For the text-containing cell, return its midpoint in (x, y) coordinate format. 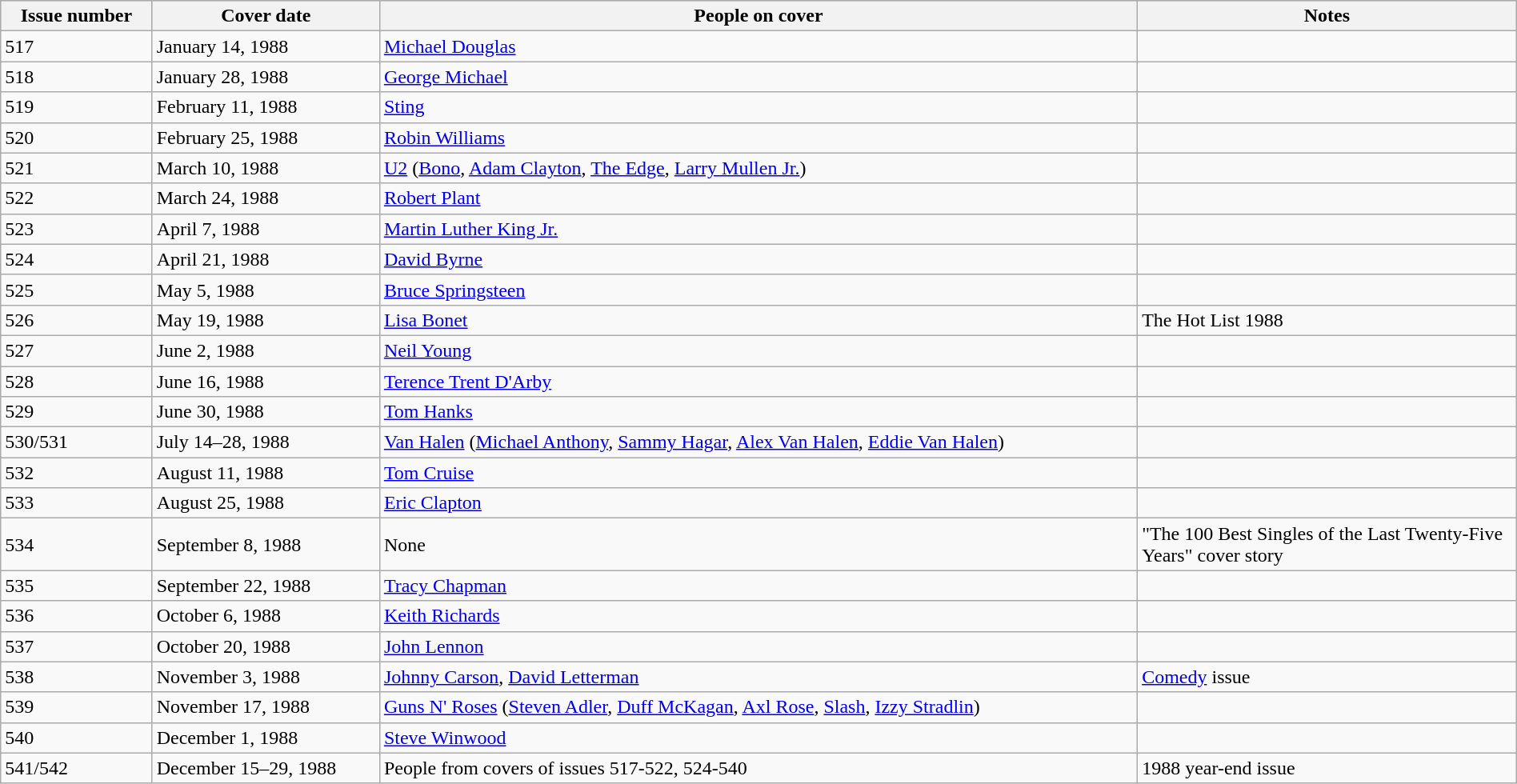
Terence Trent D'Arby (758, 382)
519 (77, 107)
523 (77, 229)
January 14, 1988 (266, 46)
Eric Clapton (758, 503)
Van Halen (Michael Anthony, Sammy Hagar, Alex Van Halen, Eddie Van Halen) (758, 442)
October 6, 1988 (266, 616)
529 (77, 412)
David Byrne (758, 259)
August 11, 1988 (266, 473)
U2 (Bono, Adam Clayton, The Edge, Larry Mullen Jr.) (758, 168)
August 25, 1988 (266, 503)
May 19, 1988 (266, 320)
Steve Winwood (758, 738)
522 (77, 198)
Robert Plant (758, 198)
521 (77, 168)
June 16, 1988 (266, 382)
Issue number (77, 16)
Neil Young (758, 350)
530/531 (77, 442)
Johnny Carson, David Letterman (758, 677)
541/542 (77, 768)
Guns N' Roses (Steven Adler, Duff McKagan, Axl Rose, Slash, Izzy Stradlin) (758, 707)
Notes (1327, 16)
March 24, 1988 (266, 198)
517 (77, 46)
1988 year-end issue (1327, 768)
George Michael (758, 77)
February 11, 1988 (266, 107)
Tracy Chapman (758, 586)
Martin Luther King Jr. (758, 229)
September 8, 1988 (266, 544)
April 21, 1988 (266, 259)
May 5, 1988 (266, 290)
Bruce Springsteen (758, 290)
520 (77, 138)
Tom Cruise (758, 473)
Tom Hanks (758, 412)
March 10, 1988 (266, 168)
527 (77, 350)
September 22, 1988 (266, 586)
Lisa Bonet (758, 320)
535 (77, 586)
528 (77, 382)
January 28, 1988 (266, 77)
Robin Williams (758, 138)
Cover date (266, 16)
Comedy issue (1327, 677)
539 (77, 707)
People from covers of issues 517-522, 524-540 (758, 768)
536 (77, 616)
November 3, 1988 (266, 677)
534 (77, 544)
524 (77, 259)
540 (77, 738)
526 (77, 320)
None (758, 544)
October 20, 1988 (266, 646)
June 2, 1988 (266, 350)
Keith Richards (758, 616)
February 25, 1988 (266, 138)
537 (77, 646)
Michael Douglas (758, 46)
John Lennon (758, 646)
532 (77, 473)
"The 100 Best Singles of the Last Twenty-Five Years" cover story (1327, 544)
April 7, 1988 (266, 229)
538 (77, 677)
July 14–28, 1988 (266, 442)
The Hot List 1988 (1327, 320)
533 (77, 503)
People on cover (758, 16)
525 (77, 290)
June 30, 1988 (266, 412)
Sting (758, 107)
December 1, 1988 (266, 738)
December 15–29, 1988 (266, 768)
November 17, 1988 (266, 707)
518 (77, 77)
